Scan for the cell matching the given text and deliver its [X, Y] coordinate at center. 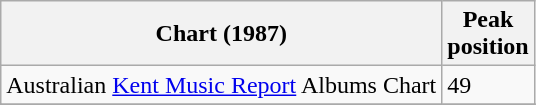
Chart (1987) [222, 34]
Peakposition [488, 34]
49 [488, 85]
Australian Kent Music Report Albums Chart [222, 85]
